Pinpoint the cell where the given text exists, returning its [x, y] midpoint coordinate. 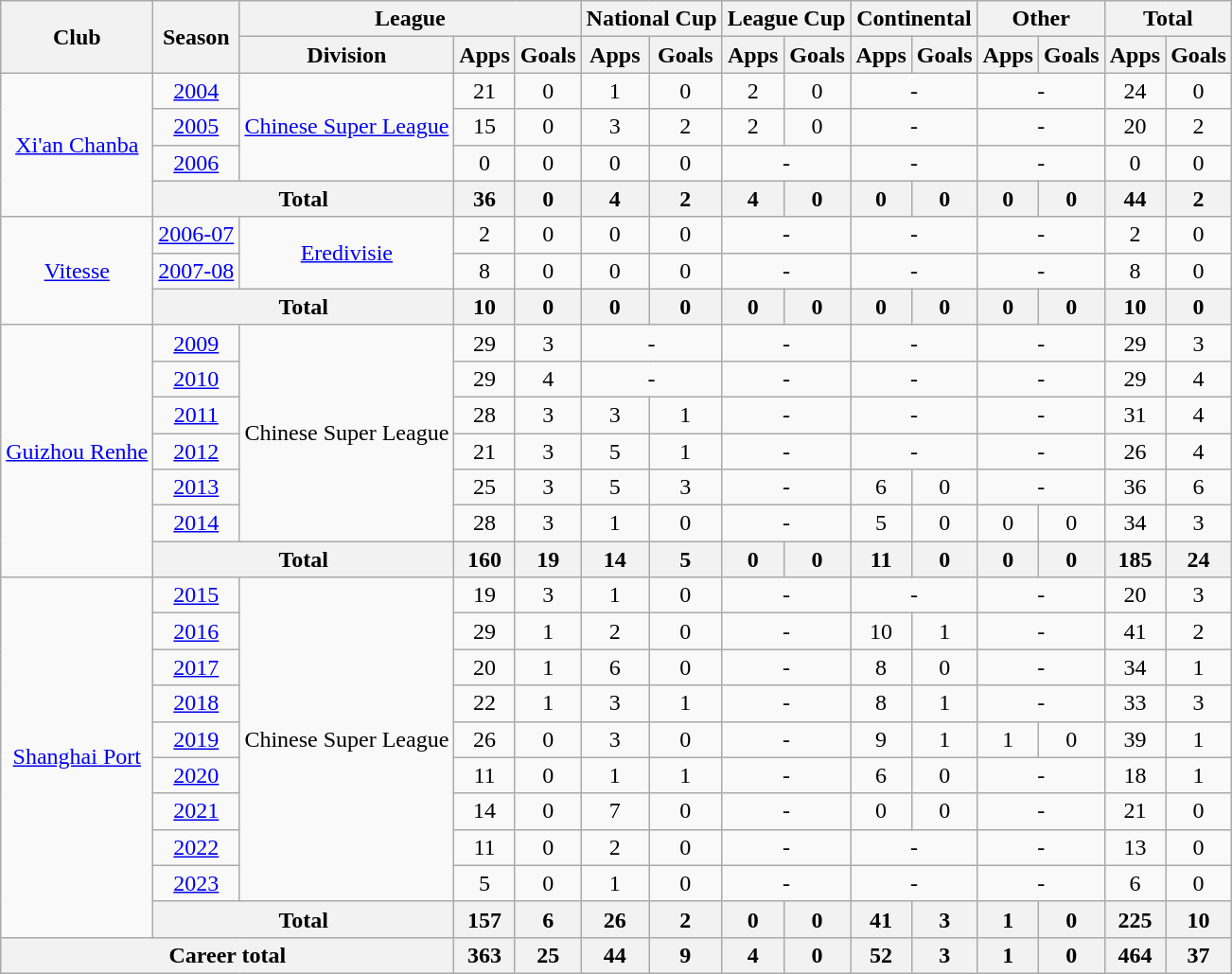
2015 [197, 595]
7 [615, 811]
225 [1135, 919]
Shanghai Port [78, 757]
2018 [197, 703]
2014 [197, 523]
2006-07 [197, 235]
Eredivisie [346, 253]
Season [197, 37]
15 [484, 127]
2012 [197, 452]
160 [484, 559]
Continental [914, 19]
2010 [197, 379]
Other [1041, 19]
185 [1135, 559]
2013 [197, 487]
League Cup [786, 19]
Guizhou Renhe [78, 451]
2022 [197, 847]
13 [1135, 847]
52 [881, 955]
2017 [197, 667]
18 [1135, 775]
Xi'an Chanba [78, 145]
2006 [197, 163]
157 [484, 919]
Club [78, 37]
37 [1199, 955]
464 [1135, 955]
League [411, 19]
2021 [197, 811]
39 [1135, 739]
2005 [197, 127]
2007-08 [197, 271]
2016 [197, 631]
Career total [227, 955]
2011 [197, 415]
2009 [197, 343]
Division [346, 55]
National Cup [651, 19]
Vitesse [78, 271]
2019 [197, 739]
22 [484, 703]
33 [1135, 703]
31 [1135, 415]
2023 [197, 883]
363 [484, 955]
2020 [197, 775]
2004 [197, 91]
